For the text-containing cell, return its midpoint in (x, y) coordinate format. 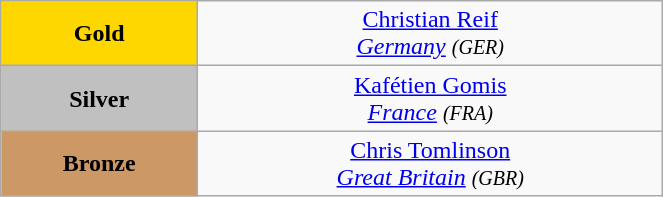
Bronze (100, 164)
Gold (100, 34)
Kafétien GomisFrance (FRA) (430, 98)
Christian ReifGermany (GER) (430, 34)
Chris TomlinsonGreat Britain (GBR) (430, 164)
Silver (100, 98)
